Return the (X, Y) coordinate for the center point of the cell that contains the specified text.  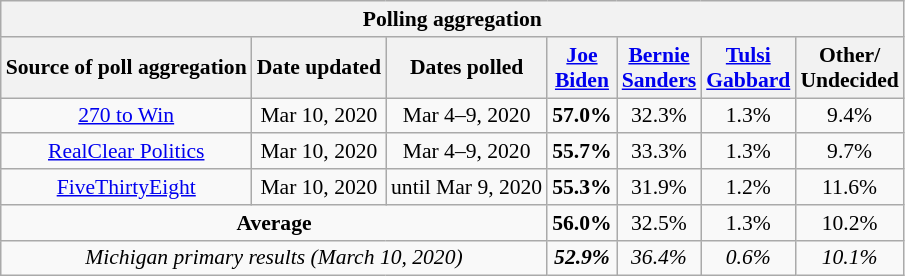
FiveThirtyEight (126, 187)
9.7% (849, 152)
33.3% (660, 152)
9.4% (849, 116)
Average (274, 223)
36.4% (660, 258)
270 to Win (126, 116)
Other/Undecided (849, 68)
Michigan primary results (March 10, 2020) (274, 258)
TulsiGabbard (748, 68)
10.2% (849, 223)
RealClear Politics (126, 152)
Polling aggregation (452, 19)
BernieSanders (660, 68)
57.0% (582, 116)
0.6% (748, 258)
55.3% (582, 187)
until Mar 9, 2020 (466, 187)
Date updated (319, 68)
52.9% (582, 258)
Source of poll aggregation (126, 68)
11.6% (849, 187)
JoeBiden (582, 68)
56.0% (582, 223)
31.9% (660, 187)
32.5% (660, 223)
32.3% (660, 116)
10.1% (849, 258)
1.2% (748, 187)
Dates polled (466, 68)
55.7% (582, 152)
